Pinpoint the cell where the given text exists, returning its (x, y) midpoint coordinate. 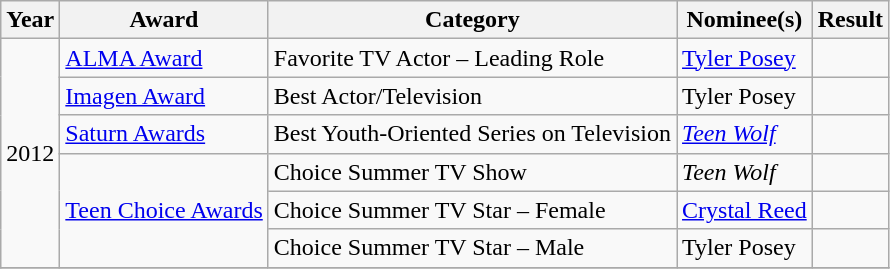
Result (850, 20)
Year (30, 20)
Teen Choice Awards (164, 210)
Favorite TV Actor – Leading Role (472, 58)
Choice Summer TV Star – Male (472, 248)
Best Actor/Television (472, 96)
Saturn Awards (164, 134)
Choice Summer TV Star – Female (472, 210)
Best Youth-Oriented Series on Television (472, 134)
Crystal Reed (745, 210)
Imagen Award (164, 96)
Award (164, 20)
Nominee(s) (745, 20)
2012 (30, 153)
Category (472, 20)
Choice Summer TV Show (472, 172)
ALMA Award (164, 58)
